Scan for the cell matching the given text and deliver its [x, y] coordinate at center. 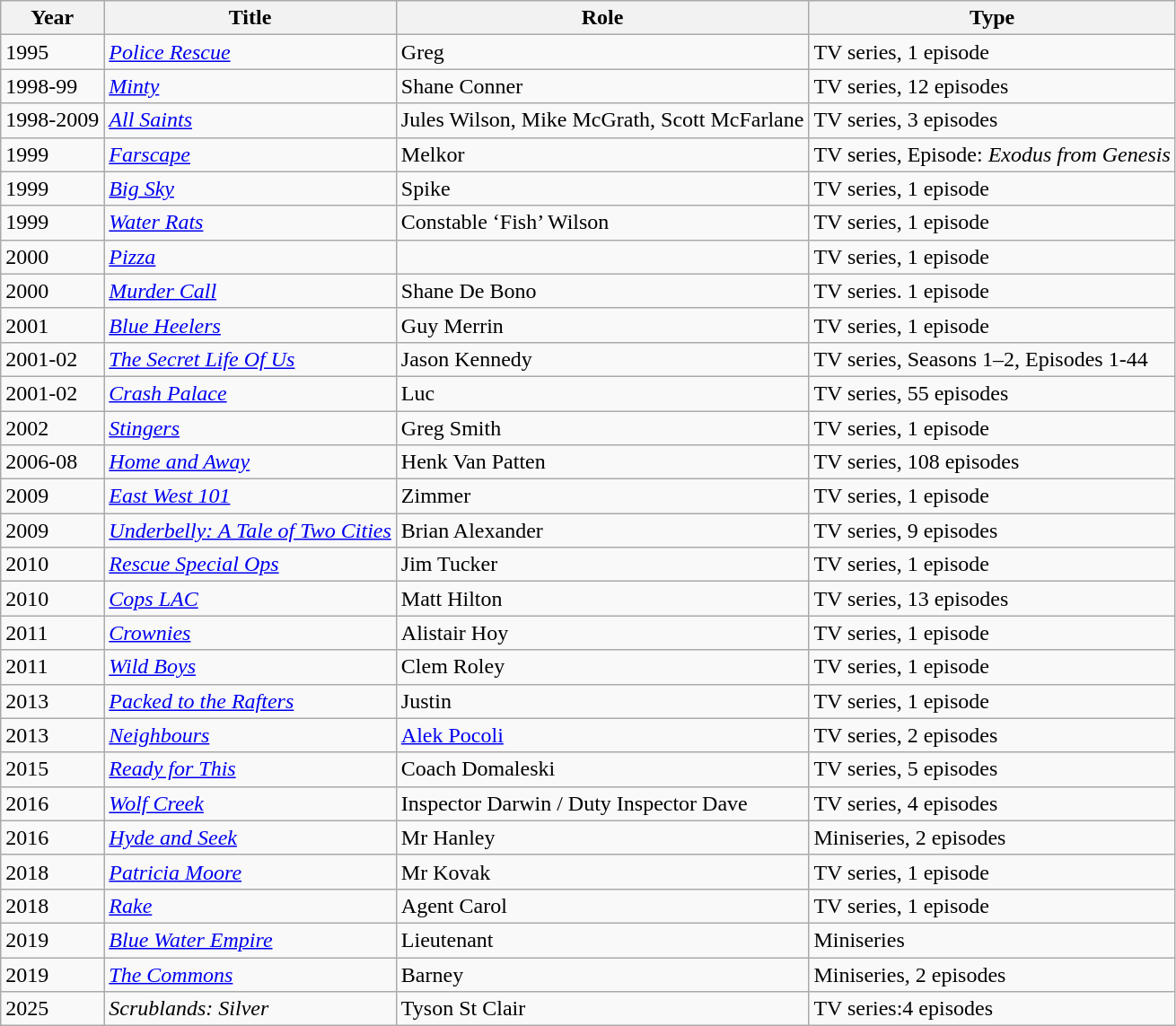
2015 [52, 769]
TV series, Seasons 1–2, Episodes 1-44 [992, 359]
Hyde and Seek [250, 837]
Coach Domaleski [602, 769]
Rescue Special Ops [250, 565]
Year [52, 18]
Matt Hilton [602, 599]
Spike [602, 189]
TV series, 5 episodes [992, 769]
Miniseries [992, 940]
Packed to the Rafters [250, 701]
Blue Water Empire [250, 940]
Stingers [250, 428]
1998-99 [52, 86]
Mr Kovak [602, 872]
1998-2009 [52, 120]
Rake [250, 906]
TV series, 4 episodes [992, 803]
Cops LAC [250, 599]
Mr Hanley [602, 837]
Agent Carol [602, 906]
Barney [602, 974]
2006-08 [52, 462]
The Secret Life Of Us [250, 359]
2001 [52, 325]
TV series, 9 episodes [992, 531]
TV series, 3 episodes [992, 120]
Farscape [250, 154]
Big Sky [250, 189]
TV series, Episode: Exodus from Genesis [992, 154]
Luc [602, 393]
Jason Kennedy [602, 359]
Shane Conner [602, 86]
Crownies [250, 633]
Role [602, 18]
Type [992, 18]
Ready for This [250, 769]
TV series, 12 episodes [992, 86]
TV series, 108 episodes [992, 462]
Water Rats [250, 223]
Brian Alexander [602, 531]
2002 [52, 428]
Alek Pocoli [602, 735]
Home and Away [250, 462]
Jules Wilson, Mike McGrath, Scott McFarlane [602, 120]
Henk Van Patten [602, 462]
TV series, 13 episodes [992, 599]
TV series. 1 episode [992, 291]
Lieutenant [602, 940]
TV series, 55 episodes [992, 393]
Murder Call [250, 291]
Shane De Bono [602, 291]
Greg Smith [602, 428]
Inspector Darwin / Duty Inspector Dave [602, 803]
Title [250, 18]
Minty [250, 86]
Guy Merrin [602, 325]
Crash Palace [250, 393]
Greg [602, 52]
East West 101 [250, 496]
Wolf Creek [250, 803]
Patricia Moore [250, 872]
Zimmer [602, 496]
Police Rescue [250, 52]
Alistair Hoy [602, 633]
Justin [602, 701]
TV series:4 episodes [992, 1009]
Scrublands: Silver [250, 1009]
Constable ‘Fish’ Wilson [602, 223]
All Saints [250, 120]
Pizza [250, 257]
Clem Roley [602, 667]
Neighbours [250, 735]
Melkor [602, 154]
Underbelly: A Tale of Two Cities [250, 531]
1995 [52, 52]
Blue Heelers [250, 325]
Tyson St Clair [602, 1009]
The Commons [250, 974]
TV series, 2 episodes [992, 735]
2025 [52, 1009]
Jim Tucker [602, 565]
Wild Boys [250, 667]
